Search for the cell housing the specified text and yield its [X, Y] center coordinate. 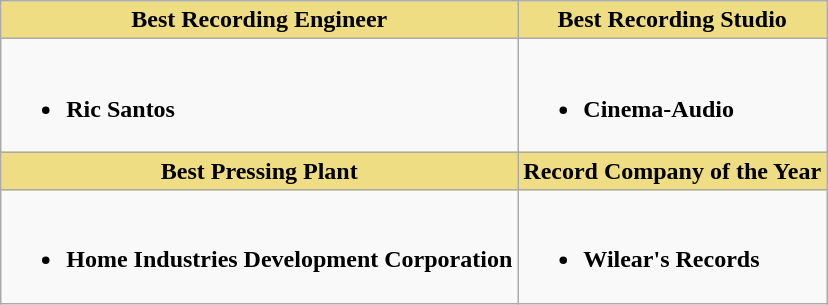
Home Industries Development Corporation [260, 246]
Wilear's Records [672, 246]
Record Company of the Year [672, 171]
Ric Santos [260, 96]
Best Pressing Plant [260, 171]
Best Recording Engineer [260, 20]
Best Recording Studio [672, 20]
Cinema-Audio [672, 96]
